Output the (X, Y) coordinate of the center of the cell containing the given text.  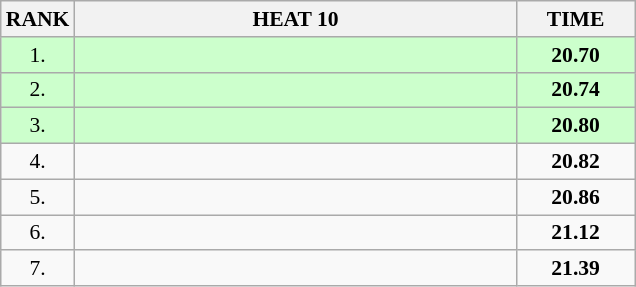
2. (38, 90)
20.74 (576, 90)
4. (38, 162)
5. (38, 197)
6. (38, 233)
20.70 (576, 55)
7. (38, 269)
21.39 (576, 269)
20.82 (576, 162)
TIME (576, 19)
20.86 (576, 197)
3. (38, 126)
HEAT 10 (295, 19)
RANK (38, 19)
1. (38, 55)
21.12 (576, 233)
20.80 (576, 126)
